Identify which cell holds the provided text, then report its (X, Y) central coordinate. 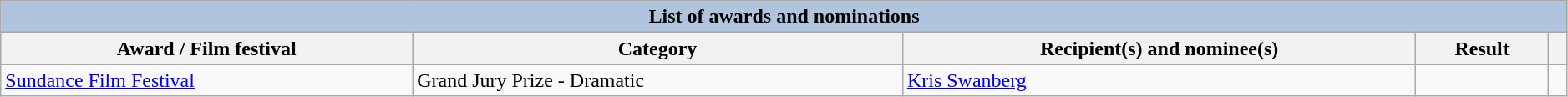
Category (658, 48)
Sundance Film Festival (207, 80)
Recipient(s) and nominee(s) (1160, 48)
Award / Film festival (207, 48)
List of awards and nominations (784, 17)
Kris Swanberg (1160, 80)
Grand Jury Prize - Dramatic (658, 80)
Result (1482, 48)
